Search for the cell housing the specified text and yield its (x, y) center coordinate. 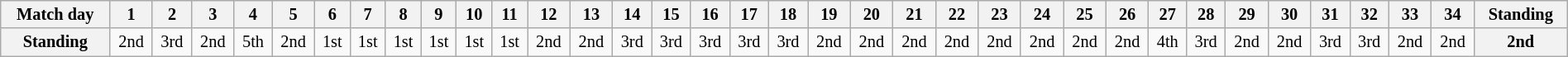
8 (404, 14)
31 (1330, 14)
20 (872, 14)
4 (253, 14)
33 (1410, 14)
14 (632, 14)
17 (749, 14)
32 (1370, 14)
4th (1168, 42)
9 (438, 14)
13 (591, 14)
27 (1168, 14)
6 (332, 14)
12 (549, 14)
3 (213, 14)
2 (172, 14)
5th (253, 42)
22 (957, 14)
15 (672, 14)
19 (829, 14)
28 (1206, 14)
1 (131, 14)
34 (1453, 14)
5 (294, 14)
29 (1247, 14)
11 (509, 14)
21 (915, 14)
18 (787, 14)
30 (1289, 14)
Match day (55, 14)
25 (1085, 14)
7 (367, 14)
16 (710, 14)
26 (1127, 14)
24 (1042, 14)
23 (1000, 14)
10 (475, 14)
